Identify which cell holds the provided text, then report its [x, y] central coordinate. 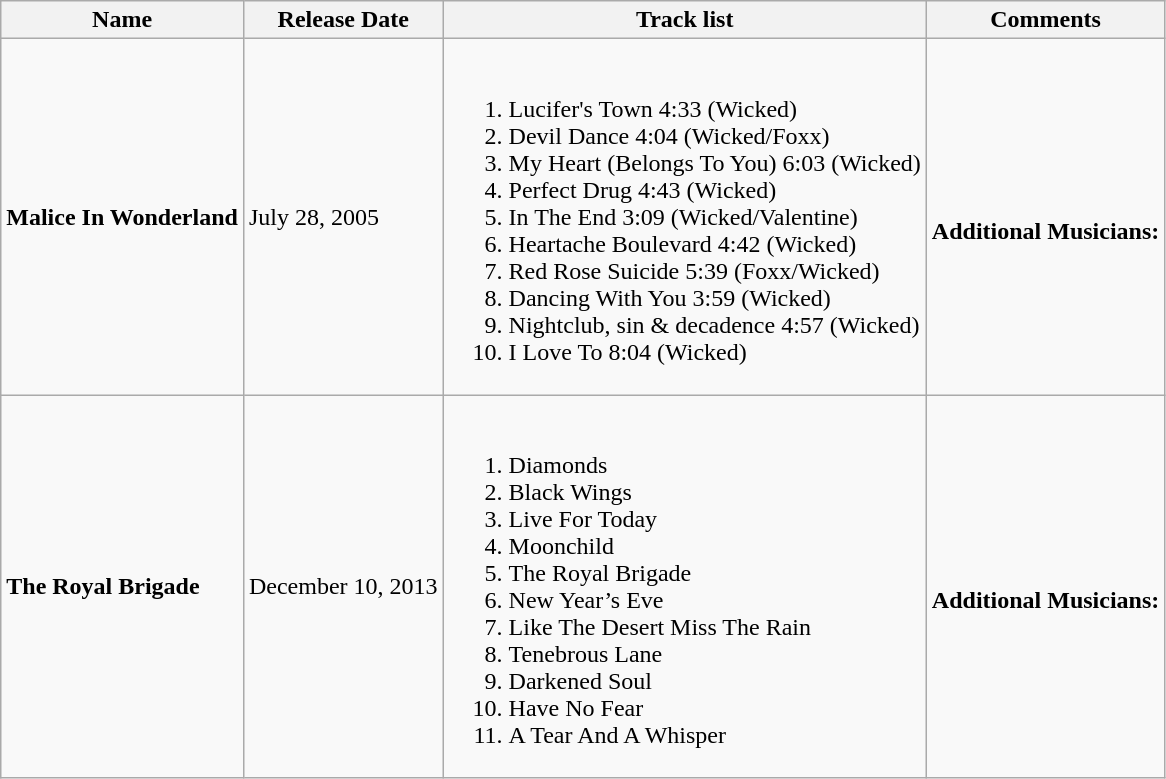
The Royal Brigade [122, 586]
December 10, 2013 [343, 586]
July 28, 2005 [343, 217]
Track list [684, 20]
Name [122, 20]
Comments [1045, 20]
Malice In Wonderland [122, 217]
Release Date [343, 20]
